Return [X, Y] of the center of cell containing provided text 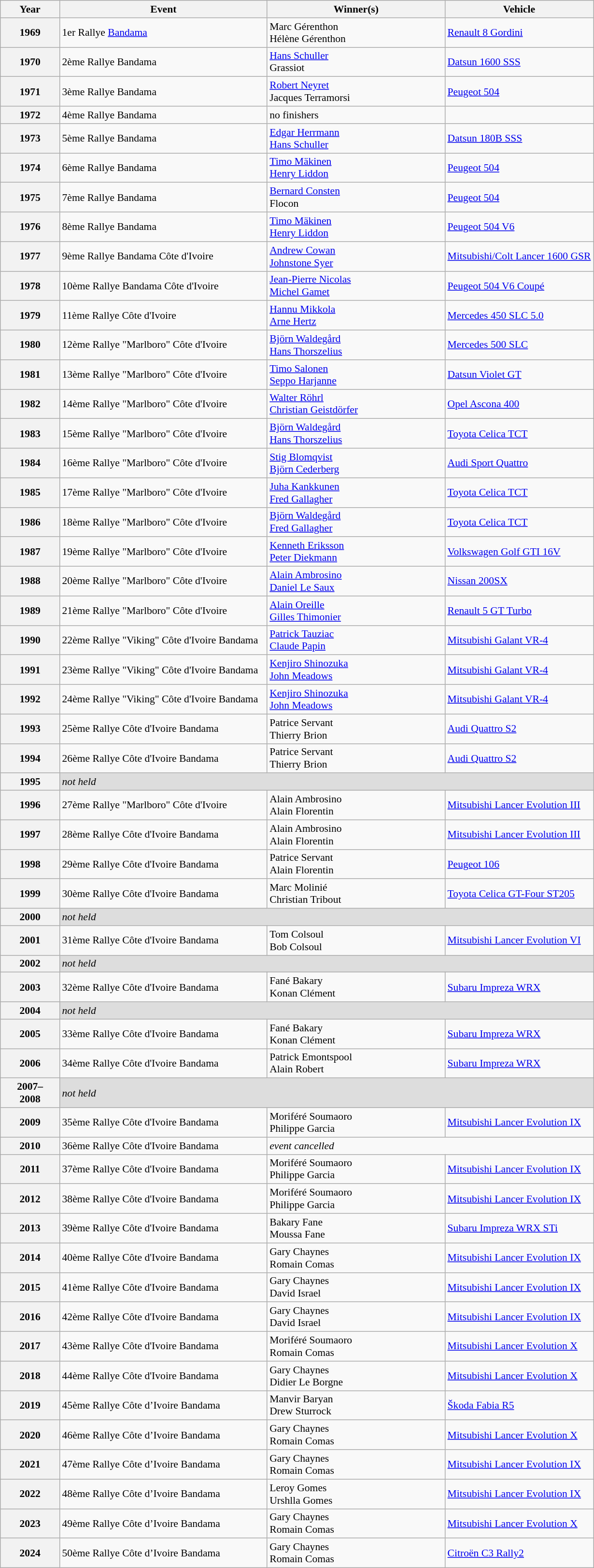
1987 [30, 552]
1983 [30, 434]
Stig Blomqvist Björn Cederberg [356, 463]
34ème Rallye Côte d'Ivoire Bandama [164, 1064]
Timo Salonen Seppo Harjanne [356, 375]
Jean-Pierre Nicolas Michel Gamet [356, 286]
32ème Rallye Côte d'Ivoire Bandama [164, 987]
2013 [30, 1228]
39ème Rallye Côte d'Ivoire Bandama [164, 1228]
Alain Oreille Gilles Thimonier [356, 611]
Marc Molinié Christian Tribout [356, 894]
10ème Rallye Bandama Côte d'Ivoire [164, 286]
1978 [30, 286]
11ème Rallye Côte d'Ivoire [164, 316]
20ème Rallye "Marlboro" Côte d'Ivoire [164, 582]
Andrew Cowan Johnstone Syer [356, 256]
1971 [30, 92]
31ème Rallye Côte d'Ivoire Bandama [164, 940]
2022 [30, 1494]
1994 [30, 758]
1986 [30, 522]
2ème Rallye Bandama [164, 62]
38ème Rallye Côte d'Ivoire Bandama [164, 1199]
50ème Rallye Côte d’Ivoire Bandama [164, 1554]
Nissan 200SX [520, 582]
2001 [30, 940]
Mercedes 500 SLC [520, 345]
2017 [30, 1347]
2007– 2008 [30, 1093]
7ème Rallye Bandama [164, 197]
2023 [30, 1524]
19ème Rallye "Marlboro" Côte d'Ivoire [164, 552]
Bernard Consten Flocon [356, 197]
21ème Rallye "Marlboro" Côte d'Ivoire [164, 611]
2012 [30, 1199]
1979 [30, 316]
1969 [30, 33]
Peugeot 106 [520, 864]
1989 [30, 611]
2016 [30, 1317]
2020 [30, 1435]
1980 [30, 345]
2002 [30, 964]
12ème Rallye "Marlboro" Côte d'Ivoire [164, 345]
1982 [30, 404]
2015 [30, 1287]
2024 [30, 1554]
Björn Waldegård Fred Gallagher [356, 522]
26ème Rallye Côte d'Ivoire Bandama [164, 758]
49ème Rallye Côte d’Ivoire Bandama [164, 1524]
2009 [30, 1123]
Hans Schuller Grassiot [356, 62]
36ème Rallye Côte d'Ivoire Bandama [164, 1146]
18ème Rallye "Marlboro" Côte d'Ivoire [164, 522]
2004 [30, 1011]
33ème Rallye Côte d'Ivoire Bandama [164, 1034]
1997 [30, 835]
46ème Rallye Côte d’Ivoire Bandama [164, 1435]
Patrick Emontspool Alain Robert [356, 1064]
Renault 8 Gordini [520, 33]
Patrice Servant Alain Florentin [356, 864]
2014 [30, 1258]
47ème Rallye Côte d’Ivoire Bandama [164, 1465]
Peugeot 504 V6 [520, 227]
44ème Rallye Côte d'Ivoire Bandama [164, 1376]
Datsun 180B SSS [520, 138]
42ème Rallye Côte d'Ivoire Bandama [164, 1317]
28ème Rallye Côte d'Ivoire Bandama [164, 835]
Volkswagen Golf GTI 16V [520, 552]
Walter Röhrl Christian Geistdörfer [356, 404]
2003 [30, 987]
Hannu Mikkola Arne Hertz [356, 316]
2006 [30, 1064]
1990 [30, 641]
1981 [30, 375]
1974 [30, 168]
1992 [30, 699]
2019 [30, 1406]
Juha Kankkunen Fred Gallagher [356, 493]
43ème Rallye Côte d'Ivoire Bandama [164, 1347]
Patrick Tauziac Claude Papin [356, 641]
Kenneth Eriksson Peter Diekmann [356, 552]
23ème Rallye "Viking" Côte d'Ivoire Bandama [164, 670]
Marc Gérenthon Hélène Gérenthon [356, 33]
16ème Rallye "Marlboro" Côte d'Ivoire [164, 463]
2011 [30, 1169]
17ème Rallye "Marlboro" Côte d'Ivoire [164, 493]
Manvir Baryan Drew Sturrock [356, 1406]
Leroy Gomes Urshlla Gomes [356, 1494]
40ème Rallye Côte d'Ivoire Bandama [164, 1258]
25ème Rallye Côte d'Ivoire Bandama [164, 728]
Bakary Fane Moussa Fane [356, 1228]
27ème Rallye "Marlboro" Côte d'Ivoire [164, 805]
no finishers [356, 115]
Audi Sport Quattro [520, 463]
Event [164, 9]
13ème Rallye "Marlboro" Côte d'Ivoire [164, 375]
30ème Rallye Côte d'Ivoire Bandama [164, 894]
2000 [30, 917]
1973 [30, 138]
22ème Rallye "Viking" Côte d'Ivoire Bandama [164, 641]
Moriféré Soumaoro Romain Comas [356, 1347]
1985 [30, 493]
Citroën C3 Rally2 [520, 1554]
41ème Rallye Côte d'Ivoire Bandama [164, 1287]
14ème Rallye "Marlboro" Côte d'Ivoire [164, 404]
37ème Rallye Côte d'Ivoire Bandama [164, 1169]
Winner(s) [356, 9]
Škoda Fabia R5 [520, 1406]
event cancelled [430, 1146]
1998 [30, 864]
Vehicle [520, 9]
Alain Ambrosino Daniel Le Saux [356, 582]
Mercedes 450 SLC 5.0 [520, 316]
Opel Ascona 400 [520, 404]
1977 [30, 256]
2010 [30, 1146]
15ème Rallye "Marlboro" Côte d'Ivoire [164, 434]
4ème Rallye Bandama [164, 115]
24ème Rallye "Viking" Côte d'Ivoire Bandama [164, 699]
Robert Neyret Jacques Terramorsi [356, 92]
Gary Chaynes Didier Le Borgne [356, 1376]
Datsun Violet GT [520, 375]
8ème Rallye Bandama [164, 227]
29ème Rallye Côte d'Ivoire Bandama [164, 864]
1988 [30, 582]
9ème Rallye Bandama Côte d'Ivoire [164, 256]
1993 [30, 728]
1995 [30, 782]
35ème Rallye Côte d'Ivoire Bandama [164, 1123]
6ème Rallye Bandama [164, 168]
Datsun 1600 SSS [520, 62]
45ème Rallye Côte d’Ivoire Bandama [164, 1406]
1991 [30, 670]
Tom Colsoul Bob Colsoul [356, 940]
Subaru Impreza WRX STi [520, 1228]
1999 [30, 894]
2005 [30, 1034]
1976 [30, 227]
Mitsubishi Lancer Evolution VI [520, 940]
1996 [30, 805]
48ème Rallye Côte d’Ivoire Bandama [164, 1494]
Year [30, 9]
1984 [30, 463]
Peugeot 504 V6 Coupé [520, 286]
1975 [30, 197]
2021 [30, 1465]
Edgar Herrmann Hans Schuller [356, 138]
Toyota Celica GT-Four ST205 [520, 894]
1er Rallye Bandama [164, 33]
Renault 5 GT Turbo [520, 611]
2018 [30, 1376]
1972 [30, 115]
5ème Rallye Bandama [164, 138]
3ème Rallye Bandama [164, 92]
1970 [30, 62]
Mitsubishi/Colt Lancer 1600 GSR [520, 256]
